Identify which cell holds the provided text, then report its [X, Y] central coordinate. 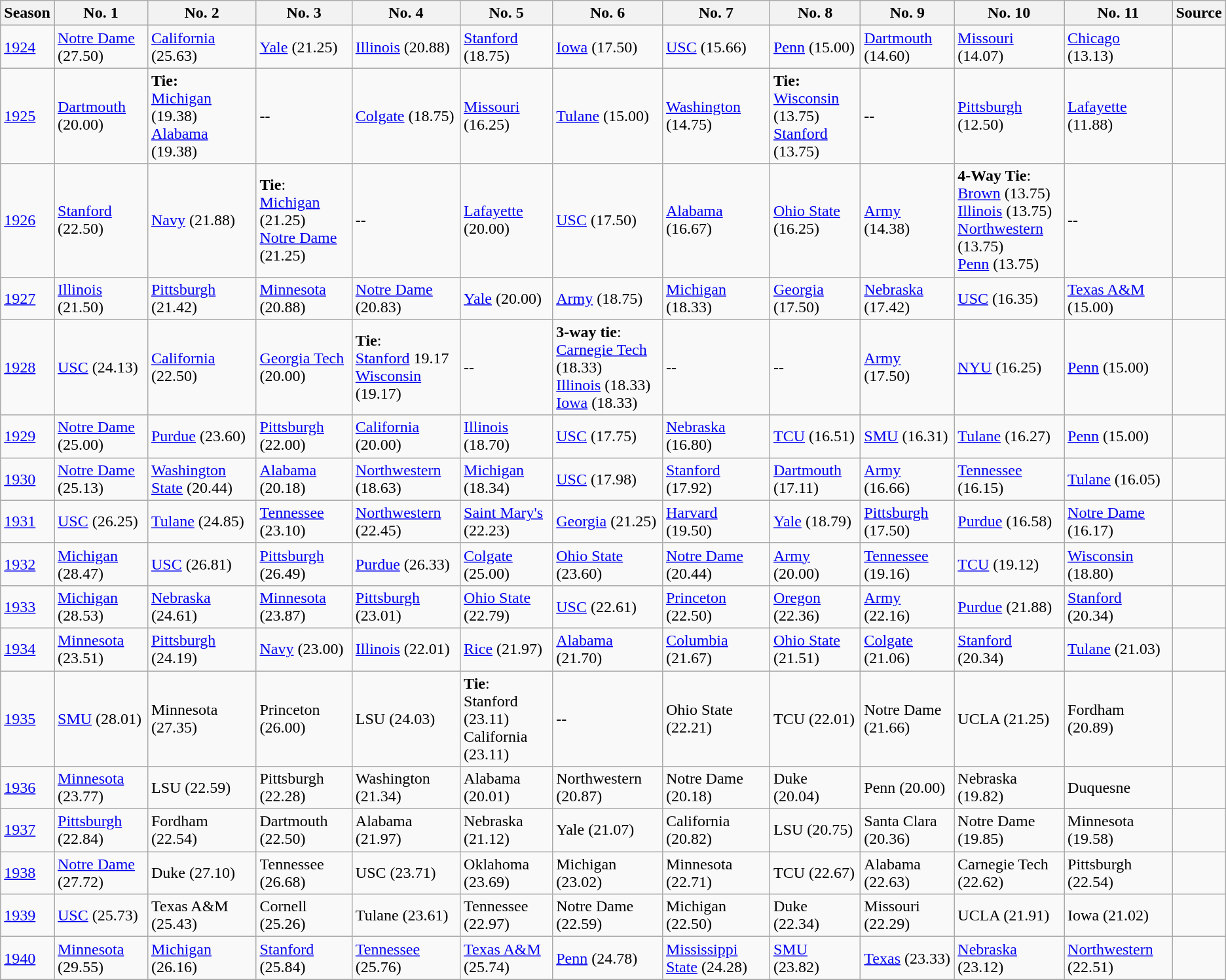
Oklahoma (23.69) [507, 873]
Tennessee (19.16) [908, 564]
Santa Clara (20.36) [908, 830]
1927 [28, 299]
Nebraska (21.12) [507, 830]
Michigan (26.16) [202, 958]
Minnesota (27.35) [202, 718]
Lafayette (20.00) [507, 220]
Minnesota (20.88) [304, 299]
Navy (23.00) [304, 649]
Texas A&M (25.43) [202, 915]
Princeton (26.00) [304, 718]
Army (18.75) [608, 299]
Saint Mary's (22.23) [507, 521]
Alabama (20.01) [507, 788]
Yale (21.07) [608, 830]
LSU (20.75) [815, 830]
Source [1198, 13]
1931 [28, 521]
USC (22.61) [608, 606]
Mississippi State (24.28) [716, 958]
Tie:Stanford (23.11)California (23.11) [507, 718]
1938 [28, 873]
1934 [28, 649]
Notre Dame (21.66) [908, 718]
Tulane (21.03) [1119, 649]
Alabama (22.63) [908, 873]
Pittsburgh (17.50) [908, 521]
USC (17.98) [608, 479]
Nebraska (16.80) [716, 436]
LSU (22.59) [202, 788]
TCU (19.12) [1009, 564]
SMU (28.01) [101, 718]
SMU (23.82) [815, 958]
Notre Dame (20.83) [406, 299]
1928 [28, 367]
1926 [28, 220]
Army (14.38) [908, 220]
Duke (27.10) [202, 873]
3-way tie:Carnegie Tech (18.33)Illinois (18.33)Iowa (18.33) [608, 367]
Pittsburgh (23.01) [406, 606]
1932 [28, 564]
Pittsburgh (21.42) [202, 299]
Washington State (20.44) [202, 479]
Ohio State (23.60) [608, 564]
Texas A&M (25.74) [507, 958]
Notre Dame (16.17) [1119, 521]
Ohio State (22.79) [507, 606]
Notre Dame (22.59) [608, 915]
Yale (21.25) [304, 47]
Ohio State (16.25) [815, 220]
Duke (22.34) [815, 915]
Dartmouth (22.50) [304, 830]
California (22.50) [202, 367]
1930 [28, 479]
Tennessee (25.76) [406, 958]
No. 6 [608, 13]
1937 [28, 830]
Army (17.50) [908, 367]
Minnesota (23.87) [304, 606]
Cornell (25.26) [304, 915]
Tie:Michigan (21.25)Notre Dame (21.25) [304, 220]
Alabama (20.18) [304, 479]
Tennessee (26.68) [304, 873]
Stanford (18.75) [507, 47]
Pittsburgh (24.19) [202, 649]
No. 10 [1009, 13]
Wisconsin (18.80) [1119, 564]
Yale (18.79) [815, 521]
Carnegie Tech (22.62) [1009, 873]
Notre Dame (25.13) [101, 479]
Dartmouth (14.60) [908, 47]
1929 [28, 436]
Nebraska (24.61) [202, 606]
Texas (23.33) [908, 958]
Alabama (16.67) [716, 220]
Alabama (21.97) [406, 830]
Michigan (18.34) [507, 479]
Stanford (22.50) [101, 220]
California (25.63) [202, 47]
UCLA (21.25) [1009, 718]
Georgia (21.25) [608, 521]
1940 [28, 958]
NYU (16.25) [1009, 367]
Minnesota (19.58) [1119, 830]
Michigan (22.50) [716, 915]
No. 4 [406, 13]
Purdue (26.33) [406, 564]
Pittsburgh (26.49) [304, 564]
1933 [28, 606]
Tulane (23.61) [406, 915]
Army (20.00) [815, 564]
Minnesota (23.51) [101, 649]
No. 9 [908, 13]
Notre Dame (20.44) [716, 564]
Minnesota (22.71) [716, 873]
Stanford (25.84) [304, 958]
Purdue (23.60) [202, 436]
Pittsburgh (22.00) [304, 436]
Purdue (16.58) [1009, 521]
USC (15.66) [716, 47]
Colgate (21.06) [908, 649]
Purdue (21.88) [1009, 606]
Nebraska (19.82) [1009, 788]
Minnesota (23.77) [101, 788]
Ohio State (22.21) [716, 718]
Illinois (18.70) [507, 436]
Navy (21.88) [202, 220]
USC (26.81) [202, 564]
UCLA (21.91) [1009, 915]
Washington (14.75) [716, 116]
Dartmouth (20.00) [101, 116]
Northwestern (22.45) [406, 521]
Tulane (16.05) [1119, 479]
No. 11 [1119, 13]
Michigan (28.47) [101, 564]
Stanford (17.92) [716, 479]
Missouri (14.07) [1009, 47]
Northwestern (20.87) [608, 788]
Illinois (20.88) [406, 47]
Colgate (25.00) [507, 564]
1939 [28, 915]
Illinois (21.50) [101, 299]
SMU (16.31) [908, 436]
Columbia (21.67) [716, 649]
Washington (21.34) [406, 788]
Chicago (13.13) [1119, 47]
Notre Dame (27.50) [101, 47]
Yale (20.00) [507, 299]
Pittsburgh (22.28) [304, 788]
Alabama (21.70) [608, 649]
Oregon (22.36) [815, 606]
Northwestern (18.63) [406, 479]
Tulane (15.00) [608, 116]
Georgia Tech (20.00) [304, 367]
Penn (20.00) [908, 788]
No. 1 [101, 13]
Michigan (18.33) [716, 299]
Army (22.16) [908, 606]
Fordham (20.89) [1119, 718]
Missouri (22.29) [908, 915]
Nebraska (23.12) [1009, 958]
Colgate (18.75) [406, 116]
Tennessee (23.10) [304, 521]
Tie:Michigan (19.38)Alabama (19.38) [202, 116]
USC (25.73) [101, 915]
TCU (22.01) [815, 718]
Ohio State (21.51) [815, 649]
USC (17.50) [608, 220]
Season [28, 13]
Pittsburgh (22.54) [1119, 873]
Harvard (19.50) [716, 521]
No. 7 [716, 13]
Pittsburgh (12.50) [1009, 116]
Duquesne [1119, 788]
Nebraska (17.42) [908, 299]
Missouri (16.25) [507, 116]
Tulane (16.27) [1009, 436]
Notre Dame (19.85) [1009, 830]
LSU (24.03) [406, 718]
Tulane (24.85) [202, 521]
Dartmouth (17.11) [815, 479]
Texas A&M (15.00) [1119, 299]
Michigan (23.02) [608, 873]
No. 3 [304, 13]
Illinois (22.01) [406, 649]
1936 [28, 788]
California (20.00) [406, 436]
Tennessee (22.97) [507, 915]
Fordham (22.54) [202, 830]
USC (26.25) [101, 521]
Iowa (17.50) [608, 47]
TCU (16.51) [815, 436]
Northwestern (22.51) [1119, 958]
Michigan (28.53) [101, 606]
Tie:Stanford 19.17Wisconsin (19.17) [406, 367]
Pittsburgh (22.84) [101, 830]
Iowa (21.02) [1119, 915]
4-Way Tie:Brown (13.75)Illinois (13.75)Northwestern (13.75)Penn (13.75) [1009, 220]
Minnesota (29.55) [101, 958]
TCU (22.67) [815, 873]
1924 [28, 47]
USC (17.75) [608, 436]
Army (16.66) [908, 479]
Lafayette (11.88) [1119, 116]
1935 [28, 718]
Princeton (22.50) [716, 606]
USC (24.13) [101, 367]
No. 2 [202, 13]
Rice (21.97) [507, 649]
1925 [28, 116]
Notre Dame (27.72) [101, 873]
Penn (24.78) [608, 958]
No. 8 [815, 13]
Notre Dame (20.18) [716, 788]
Tennessee (16.15) [1009, 479]
No. 5 [507, 13]
California (20.82) [716, 830]
Georgia (17.50) [815, 299]
Notre Dame (25.00) [101, 436]
Tie:Wisconsin (13.75)Stanford (13.75) [815, 116]
Duke (20.04) [815, 788]
USC (16.35) [1009, 299]
USC (23.71) [406, 873]
